Extract the (X, Y) coordinate from the center of the cell holding the provided text.  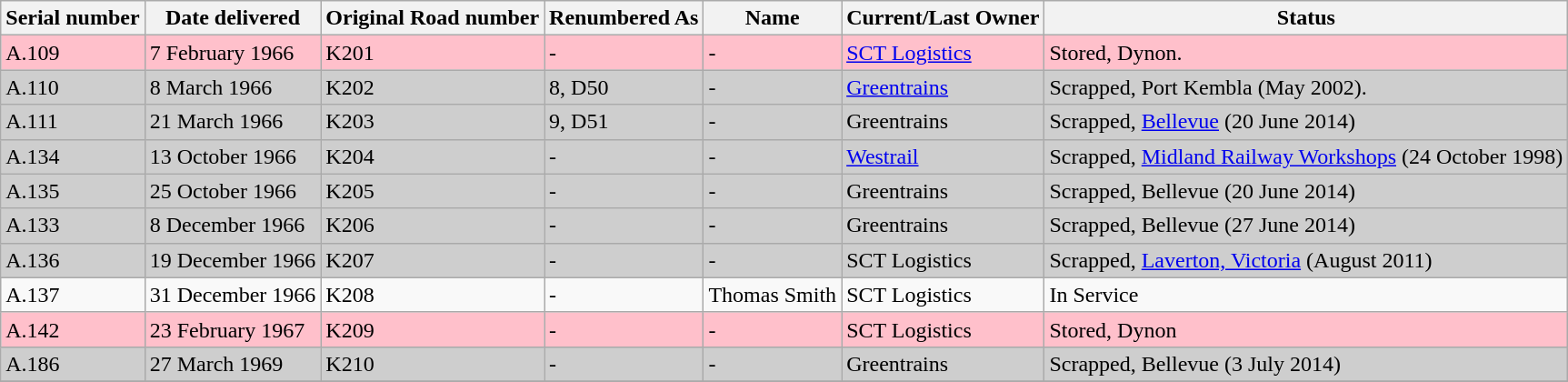
25 October 1966 (233, 191)
Scrapped, Bellevue (3 July 2014) (1306, 364)
Scrapped, Laverton, Victoria (August 2011) (1306, 260)
Thomas Smith (773, 295)
23 February 1967 (233, 329)
A.134 (73, 156)
Scrapped, Bellevue (27 June 2014) (1306, 226)
Original Road number (433, 18)
19 December 1966 (233, 260)
Stored, Dynon. (1306, 53)
9, D51 (624, 122)
13 October 1966 (233, 156)
K202 (433, 87)
K201 (433, 53)
8 March 1966 (233, 87)
A.186 (73, 364)
K209 (433, 329)
A.137 (73, 295)
K203 (433, 122)
Name (773, 18)
Scrapped, Port Kembla (May 2002). (1306, 87)
In Service (1306, 295)
Scrapped, Midland Railway Workshops (24 October 1998) (1306, 156)
K210 (433, 364)
K207 (433, 260)
A.133 (73, 226)
K206 (433, 226)
27 March 1969 (233, 364)
K208 (433, 295)
Renumbered As (624, 18)
Status (1306, 18)
8, D50 (624, 87)
A.142 (73, 329)
A.135 (73, 191)
7 February 1966 (233, 53)
Current/Last Owner (944, 18)
8 December 1966 (233, 226)
K205 (433, 191)
21 March 1966 (233, 122)
31 December 1966 (233, 295)
A.110 (73, 87)
Date delivered (233, 18)
A.136 (73, 260)
Serial number (73, 18)
A.109 (73, 53)
Stored, Dynon (1306, 329)
Westrail (944, 156)
K204 (433, 156)
A.111 (73, 122)
